From the cell containing the given text, extract its center point as (x, y) coordinate. 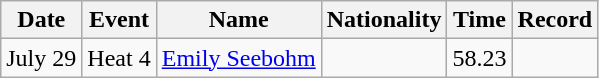
July 29 (42, 58)
Date (42, 20)
Nationality (384, 20)
58.23 (480, 58)
Emily Seebohm (238, 58)
Event (119, 20)
Time (480, 20)
Record (555, 20)
Name (238, 20)
Heat 4 (119, 58)
